Return [x, y] of the center of cell containing provided text 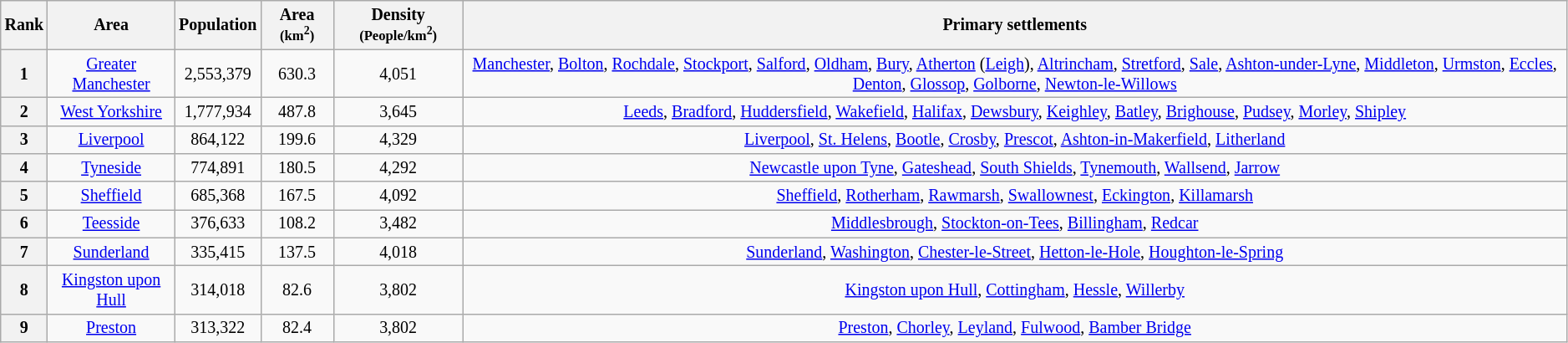
864,122 [217, 141]
82.4 [297, 328]
8 [24, 289]
9 [24, 328]
Liverpool, St. Helens, Bootle, Crosby, Prescot, Ashton-in-Makerfield, Litherland [1014, 141]
4,292 [398, 167]
3,645 [398, 112]
Sheffield [111, 196]
4 [24, 167]
3 [24, 141]
Area (km2) [297, 25]
180.5 [297, 167]
82.6 [297, 289]
685,368 [217, 196]
108.2 [297, 224]
Sunderland [111, 251]
2 [24, 112]
Tyneside [111, 167]
Sheffield, Rotherham, Rawmarsh, Swallownest, Eckington, Killamarsh [1014, 196]
Preston, Chorley, Leyland, Fulwood, Bamber Bridge [1014, 328]
Population [217, 25]
Teesside [111, 224]
313,322 [217, 328]
Rank [24, 25]
Sunderland, Washington, Chester-le-Street, Hetton-le-Hole, Houghton-le-Spring [1014, 251]
137.5 [297, 251]
4,018 [398, 251]
6 [24, 224]
335,415 [217, 251]
Kingston upon Hull [111, 289]
1 [24, 74]
Primary settlements [1014, 25]
Kingston upon Hull, Cottingham, Hessle, Willerby [1014, 289]
5 [24, 196]
4,329 [398, 141]
774,891 [217, 167]
314,018 [217, 289]
Greater Manchester [111, 74]
376,633 [217, 224]
167.5 [297, 196]
Liverpool [111, 141]
Area [111, 25]
3,482 [398, 224]
West Yorkshire [111, 112]
7 [24, 251]
2,553,379 [217, 74]
Density (People/km2) [398, 25]
487.8 [297, 112]
199.6 [297, 141]
4,051 [398, 74]
Leeds, Bradford, Huddersfield, Wakefield, Halifax, Dewsbury, Keighley, Batley, Brighouse, Pudsey, Morley, Shipley [1014, 112]
Preston [111, 328]
Newcastle upon Tyne, Gateshead, South Shields, Tynemouth, Wallsend, Jarrow [1014, 167]
1,777,934 [217, 112]
Middlesbrough, Stockton-on-Tees, Billingham, Redcar [1014, 224]
630.3 [297, 74]
4,092 [398, 196]
